Extract the [X, Y] coordinate from the center of the cell holding the provided text.  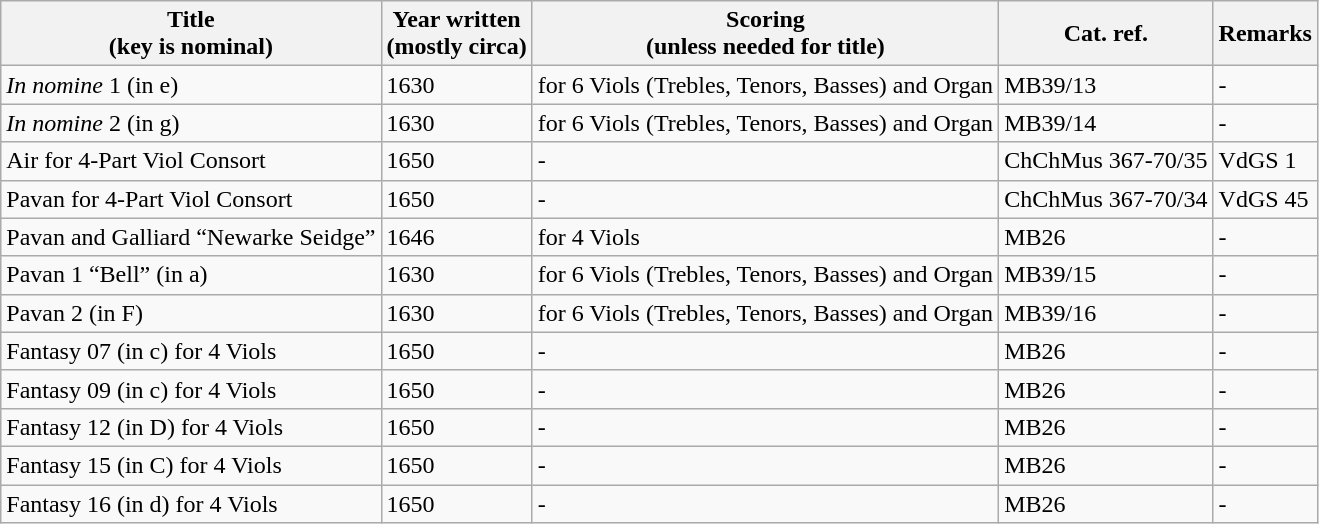
Fantasy 16 (in d) for 4 Viols [191, 503]
VdGS 45 [1265, 199]
Fantasy 15 (in C) for 4 Viols [191, 465]
MB39/15 [1106, 275]
Cat. ref. [1106, 34]
Air for 4-Part Viol Consort [191, 161]
In nomine 1 (in e) [191, 85]
VdGS 1 [1265, 161]
MB39/16 [1106, 313]
ChChMus 367-70/35 [1106, 161]
In nomine 2 (in g) [191, 123]
MB39/14 [1106, 123]
Fantasy 07 (in c) for 4 Viols [191, 351]
Fantasy 09 (in c) for 4 Viols [191, 389]
Pavan 1 “Bell” (in a) [191, 275]
for 4 Viols [765, 237]
Remarks [1265, 34]
Pavan and Galliard “Newarke Seidge” [191, 237]
Scoring(unless needed for title) [765, 34]
Year written(mostly circa) [456, 34]
1646 [456, 237]
Fantasy 12 (in D) for 4 Viols [191, 427]
ChChMus 367-70/34 [1106, 199]
Pavan for 4-Part Viol Consort [191, 199]
Title(key is nominal) [191, 34]
MB39/13 [1106, 85]
Pavan 2 (in F) [191, 313]
